Scan for the cell matching the given text and deliver its [x, y] coordinate at center. 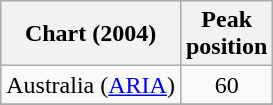
Chart (2004) [91, 34]
60 [226, 85]
Peak position [226, 34]
Australia (ARIA) [91, 85]
